Locate the cell with the specified text and output its (x, y) center coordinate. 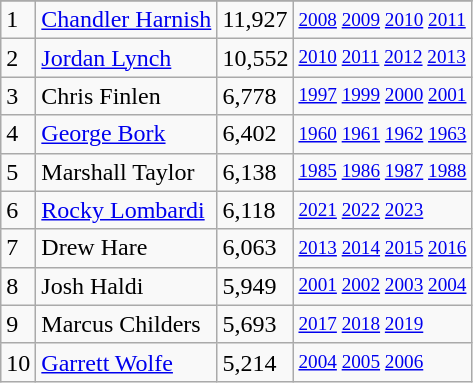
Marshall Taylor (126, 172)
10 (18, 362)
1 (18, 20)
7 (18, 248)
9 (18, 324)
Chris Finlen (126, 96)
2021 2022 2023 (382, 210)
Josh Haldi (126, 286)
Jordan Lynch (126, 58)
4 (18, 134)
1997 1999 2000 2001 (382, 96)
5,214 (256, 362)
1985 1986 1987 1988 (382, 172)
2004 2005 2006 (382, 362)
2001 2002 2003 2004 (382, 286)
2010 2011 2012 2013 (382, 58)
1960 1961 1962 1963 (382, 134)
3 (18, 96)
6,778 (256, 96)
6,118 (256, 210)
6 (18, 210)
5,949 (256, 286)
6,138 (256, 172)
2008 2009 2010 2011 (382, 20)
Drew Hare (126, 248)
5,693 (256, 324)
8 (18, 286)
Marcus Childers (126, 324)
6,063 (256, 248)
Rocky Lombardi (126, 210)
6,402 (256, 134)
2 (18, 58)
2017 2018 2019 (382, 324)
George Bork (126, 134)
11,927 (256, 20)
Chandler Harnish (126, 20)
10,552 (256, 58)
Garrett Wolfe (126, 362)
2013 2014 2015 2016 (382, 248)
5 (18, 172)
